For the text-containing cell, return its midpoint in (X, Y) coordinate format. 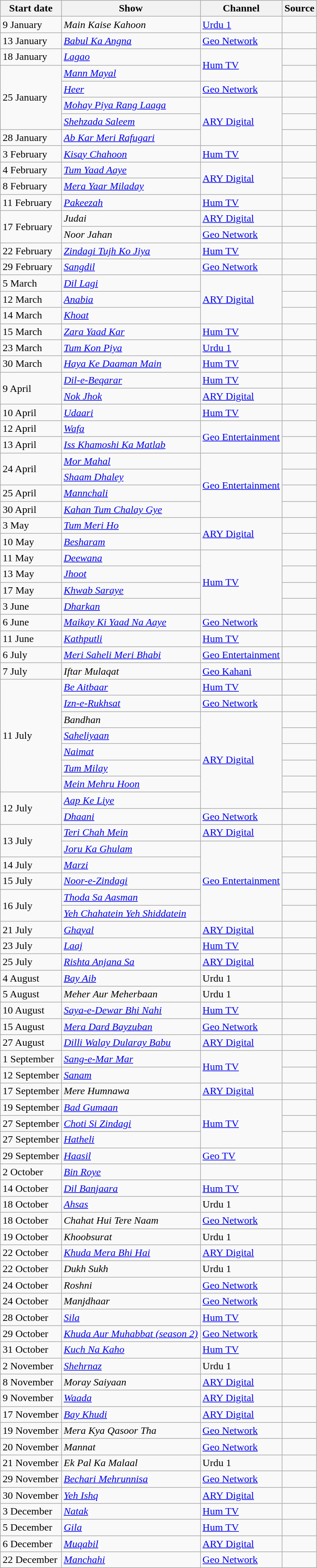
17 September (31, 1091)
Mohay Piya Rang Laaga (131, 105)
Zara Yaad Kar (131, 332)
17 May (31, 590)
Meri Saheli Meri Bhabi (131, 655)
Bechari Mehrunnisa (131, 1479)
Khwab Saraye (131, 590)
13 May (31, 574)
25 July (31, 962)
21 July (31, 929)
Zindagi Tujh Ko Jiya (131, 251)
21 November (31, 1463)
Show (131, 8)
19 October (31, 1237)
Lagao (131, 57)
Mann Mayal (131, 73)
Waada (131, 1398)
Jhoot (131, 574)
Mannat (131, 1447)
Nok Jhok (131, 396)
Naimat (131, 752)
Kahan Tum Chalay Gye (131, 510)
Source (299, 8)
Roshni (131, 1285)
Haasil (131, 1156)
25 January (31, 97)
Khuda Aur Muhabbat (season 2) (131, 1334)
Kathputli (131, 639)
11 July (31, 735)
Heer (131, 89)
15 July (31, 881)
6 June (31, 622)
Khoobsurat (131, 1237)
Manjdhaar (131, 1301)
Aap Ke Liye (131, 800)
11 February (31, 203)
Tum Meri Ho (131, 526)
11 June (31, 639)
17 November (31, 1414)
Mera Dard Bayzuban (131, 1027)
25 April (31, 493)
29 November (31, 1479)
Bin Roye (131, 1172)
17 February (31, 227)
Kisay Chahoon (131, 154)
Tum Milay (131, 768)
Dukh Sukh (131, 1269)
Natak (131, 1512)
2 October (31, 1172)
9 January (31, 25)
Geo TV (241, 1156)
Sang-e-Mar Mar (131, 1059)
28 January (31, 138)
Bad Gumaan (131, 1107)
Noor Jahan (131, 235)
3 June (31, 606)
11 May (31, 558)
7 July (31, 671)
Be Aitbaar (131, 687)
5 December (31, 1528)
22 December (31, 1560)
Izn-e-Rukhsat (131, 703)
Ab Kar Meri Rafugari (131, 138)
4 August (31, 978)
3 February (31, 154)
30 November (31, 1495)
3 December (31, 1512)
13 July (31, 841)
8 November (31, 1382)
Bandhan (131, 720)
Saheliyaan (131, 736)
Dil Lagi (131, 283)
31 October (31, 1350)
14 July (31, 865)
8 February (31, 186)
Bay Aib (131, 978)
Rishta Anjana Sa (131, 962)
Chahat Hui Tere Naam (131, 1220)
Dharkan (131, 606)
Anabia (131, 299)
Sangdil (131, 267)
2 November (31, 1366)
9 April (31, 388)
12 April (31, 428)
Ahsas (131, 1204)
4 February (31, 170)
14 October (31, 1188)
28 October (31, 1317)
29 February (31, 267)
Mor Mahal (131, 461)
Mera Kya Qasoor Tha (131, 1430)
10 August (31, 1011)
Deewana (131, 558)
6 December (31, 1544)
Hatheli (131, 1140)
29 October (31, 1334)
Shehzada Saleem (131, 121)
20 November (31, 1447)
16 July (31, 905)
Khoat (131, 315)
13 January (31, 41)
Maikay Ki Yaad Na Aaye (131, 622)
12 March (31, 299)
1 September (31, 1059)
Main Kaise Kahoon (131, 25)
Thoda Sa Aasman (131, 897)
Gila (131, 1528)
Marzi (131, 865)
Wafa (131, 428)
Channel (241, 8)
Tum Yaad Aaye (131, 170)
Muqabil (131, 1544)
Mera Yaar Miladay (131, 186)
12 July (31, 808)
6 July (31, 655)
Yeh Ishq (131, 1495)
Mannchali (131, 493)
Ghayal (131, 929)
Iftar Mulaqat (131, 671)
Iss Khamoshi Ka Matlab (131, 445)
Khuda Mera Bhi Hai (131, 1253)
19 November (31, 1430)
23 July (31, 946)
Moray Saiyaan (131, 1382)
Noor-e-Zindagi (131, 881)
Udaari (131, 412)
18 January (31, 57)
Dhaani (131, 816)
Judai (131, 219)
Dil-e-Beqarar (131, 380)
Laaj (131, 946)
29 September (31, 1156)
Shaam Dhaley (131, 477)
Besharam (131, 542)
Shehrnaz (131, 1366)
Mein Mehru Hoon (131, 784)
9 November (31, 1398)
5 August (31, 994)
15 August (31, 1027)
Tum Kon Piya (131, 348)
Dilli Walay Dularay Babu (131, 1043)
Kuch Na Kaho (131, 1350)
19 September (31, 1107)
Teri Chah Mein (131, 833)
Geo Kahani (241, 671)
Meher Aur Meherbaan (131, 994)
15 March (31, 332)
10 April (31, 412)
Mere Humnawa (131, 1091)
30 April (31, 510)
Ek Pal Ka Malaal (131, 1463)
Choti Si Zindagi (131, 1123)
23 March (31, 348)
Haya Ke Daaman Main (131, 364)
3 May (31, 526)
5 March (31, 283)
Bay Khudi (131, 1414)
Start date (31, 8)
13 April (31, 445)
Sanam (131, 1075)
Babul Ka Angna (131, 41)
30 March (31, 364)
Pakeezah (131, 203)
14 March (31, 315)
24 April (31, 469)
Manchahi (131, 1560)
Sila (131, 1317)
Joru Ka Ghulam (131, 849)
Dil Banjaara (131, 1188)
22 February (31, 251)
Saya-e-Dewar Bhi Nahi (131, 1011)
12 September (31, 1075)
27 August (31, 1043)
10 May (31, 542)
Yeh Chahatein Yeh Shiddatein (131, 913)
